Output the [X, Y] coordinate of the center of the cell containing the given text.  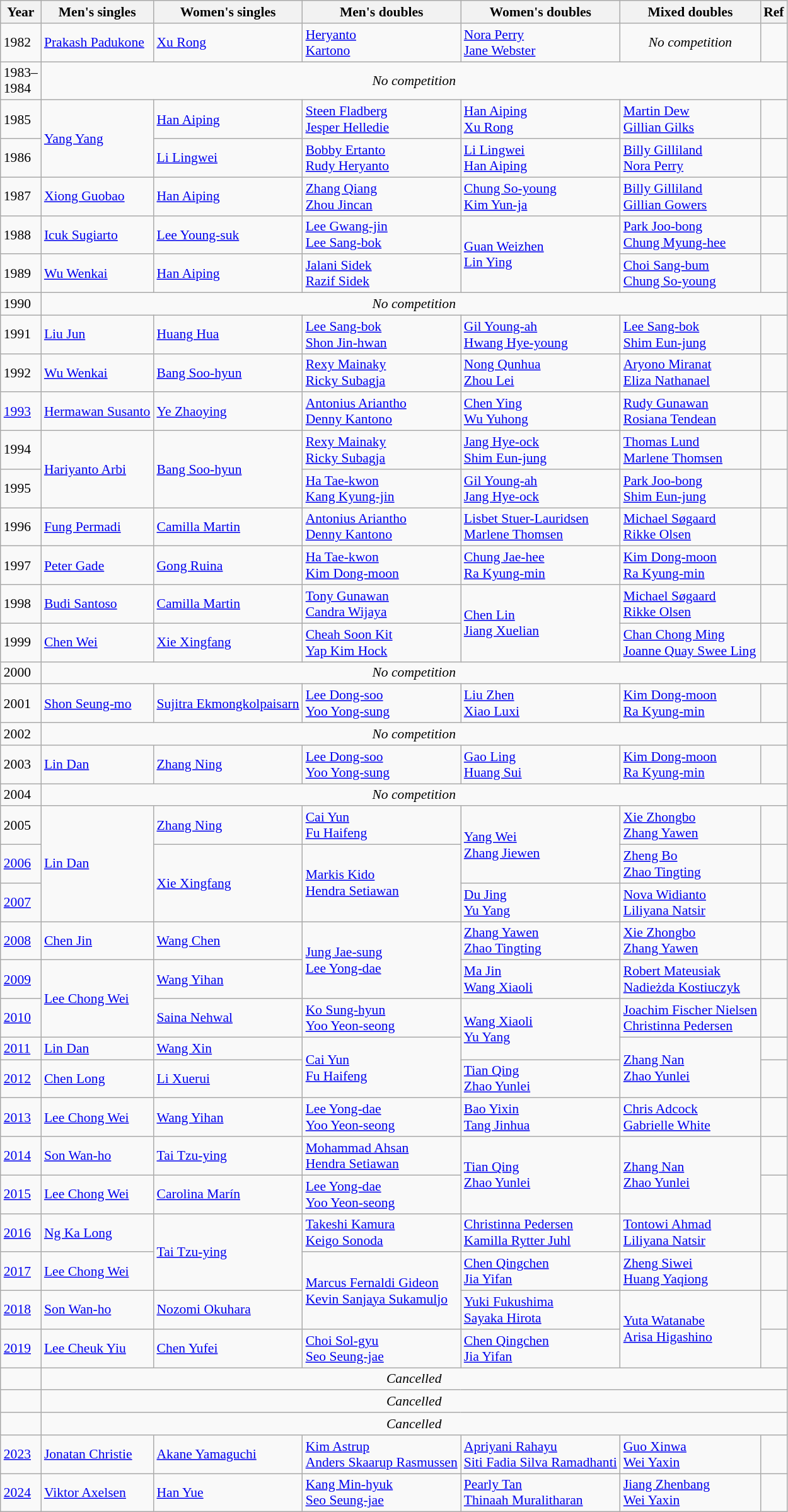
1985 [21, 120]
Zheng Bo Zhao Tingting [690, 864]
Ng Ka Long [97, 1232]
1983–1984 [21, 81]
Aryono Miranat Eliza Nathanael [690, 373]
Yuki Fukushima Sayaka Hirota [541, 1310]
Christinna Pedersen Kamilla Rytter Juhl [541, 1232]
2004 [21, 795]
Bao Yixin Tang Jinhua [541, 1118]
Liu Jun [97, 334]
Bobby Ertanto Rudy Heryanto [382, 157]
Guo Xinwa Wei Yaxin [690, 1454]
Wang Xiaoli Yu Yang [541, 1029]
2014 [21, 1155]
Sujitra Ekmongkolpaisarn [228, 703]
1992 [21, 373]
2006 [21, 864]
1997 [21, 566]
2010 [21, 1018]
2002 [21, 734]
1988 [21, 234]
Lee Cheuk Yiu [97, 1348]
Xiong Guobao [97, 197]
Yang Wei Zhang Jiewen [541, 845]
Marcus Fernaldi Gideon Kevin Sanjaya Sukamuljo [382, 1291]
Jiang Zhenbang Wei Yaxin [690, 1493]
Takeshi Kamura Keigo Sonoda [382, 1232]
2000 [21, 673]
Chris Adcock Gabrielle White [690, 1118]
Chen Wei [97, 643]
Chen Long [97, 1079]
Mixed doubles [690, 12]
Mohammad Ahsan Hendra Setiawan [382, 1155]
Chen Lin Jiang Xuelian [541, 623]
Hermawan Susanto [97, 412]
Gong Ruina [228, 566]
Ma Jin Wang Xiaoli [541, 979]
Zheng Siwei Huang Yaqiong [690, 1271]
Saina Nehwal [228, 1018]
Gil Young-ah Jang Hye-ock [541, 489]
Tony Gunawan Candra Wijaya [382, 604]
Martin Dew Gillian Gilks [690, 120]
Han Aiping Xu Rong [541, 120]
Choi Sol-gyu Seo Seung-jae [382, 1348]
Heryanto Kartono [382, 43]
2015 [21, 1194]
Lee Sang-bok Shim Eun-jung [690, 334]
Zhang Yawen Zhao Tingting [541, 941]
2008 [21, 941]
2023 [21, 1454]
Budi Santoso [97, 604]
Yang Yang [97, 139]
Thomas Lund Marlene Thomsen [690, 450]
Year [21, 12]
Rudy Gunawan Rosiana Tendean [690, 412]
Robert Mateusiak Nadieżda Kostiuczyk [690, 979]
Wang Xin [228, 1048]
2012 [21, 1079]
1994 [21, 450]
2011 [21, 1048]
Billy Gilliland Gillian Gowers [690, 197]
Gil Young-ah Hwang Hye-young [541, 334]
Ye Zhaoying [228, 412]
Viktor Axelsen [97, 1493]
Joachim Fischer Nielsen Christinna Pedersen [690, 1018]
2017 [21, 1271]
Du Jing Yu Yang [541, 902]
Ha Tae-kwon Kang Kyung-jin [382, 489]
Xu Rong [228, 43]
1991 [21, 334]
2013 [21, 1118]
2018 [21, 1310]
Chan Chong Ming Joanne Quay Swee Ling [690, 643]
Chung So-young Kim Yun-ja [541, 197]
Guan Weizhen Lin Ying [541, 254]
Li Lingwei Han Aiping [541, 157]
Ko Sung-hyun Yoo Yeon-seong [382, 1018]
Markis Kido Hendra Setiawan [382, 883]
Akane Yamaguchi [228, 1454]
2005 [21, 825]
2009 [21, 979]
Yuta Watanabe Arisa Higashino [690, 1329]
Nora Perry Jane Webster [541, 43]
Men's singles [97, 12]
Jalani Sidek Razif Sidek [382, 273]
Cheah Soon Kit Yap Kim Hock [382, 643]
Li Lingwei [228, 157]
Han Yue [228, 1493]
Kim Astrup Anders Skaarup Rasmussen [382, 1454]
Kang Min-hyuk Seo Seung-jae [382, 1493]
Men's doubles [382, 12]
Jang Hye-ock Shim Eun-jung [541, 450]
Lee Sang-bok Shon Jin-hwan [382, 334]
Choi Sang-bum Chung So-young [690, 273]
Chen Ying Wu Yuhong [541, 412]
1987 [21, 197]
Carolina Marín [228, 1194]
Nova Widianto Liliyana Natsir [690, 902]
Pearly Tan Thinaah Muralitharan [541, 1493]
Lee Young-suk [228, 234]
Fung Permadi [97, 527]
2016 [21, 1232]
Ha Tae-kwon Kim Dong-moon [382, 566]
Lisbet Stuer-Lauridsen Marlene Thomsen [541, 527]
1986 [21, 157]
1982 [21, 43]
Women's singles [228, 12]
Park Joo-bong Chung Myung-hee [690, 234]
Chung Jae-hee Ra Kyung-min [541, 566]
1989 [21, 273]
2003 [21, 765]
Chen Jin [97, 941]
2024 [21, 1493]
Hariyanto Arbi [97, 469]
2007 [21, 902]
Lee Gwang-jin Lee Sang-bok [382, 234]
Nong Qunhua Zhou Lei [541, 373]
2001 [21, 703]
Zhang Qiang Zhou Jincan [382, 197]
Steen Fladberg Jesper Helledie [382, 120]
Nozomi Okuhara [228, 1310]
Jonatan Christie [97, 1454]
Women's doubles [541, 12]
1993 [21, 412]
1999 [21, 643]
Huang Hua [228, 334]
Chen Yufei [228, 1348]
1996 [21, 527]
Gao Ling Huang Sui [541, 765]
Billy Gilliland Nora Perry [690, 157]
1998 [21, 604]
Peter Gade [97, 566]
Ref [774, 12]
Liu Zhen Xiao Luxi [541, 703]
1990 [21, 304]
Jung Jae-sung Lee Yong-dae [382, 960]
Apriyani Rahayu Siti Fadia Silva Ramadhanti [541, 1454]
Park Joo-bong Shim Eun-jung [690, 489]
Icuk Sugiarto [97, 234]
Wang Chen [228, 941]
Shon Seung-mo [97, 703]
2019 [21, 1348]
Prakash Padukone [97, 43]
Li Xuerui [228, 1079]
1995 [21, 489]
Tontowi Ahmad Liliyana Natsir [690, 1232]
